Find where the given text appears and provide that cell's center as [x, y] coordinate. 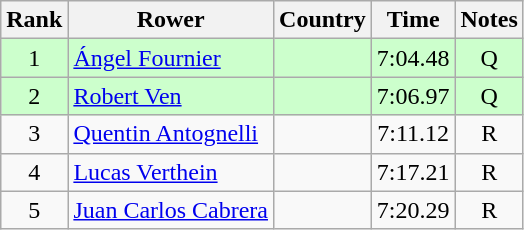
Lucas Verthein [171, 172]
2 [34, 96]
Notes [489, 20]
7:11.12 [413, 134]
Rank [34, 20]
Robert Ven [171, 96]
Ángel Fournier [171, 58]
5 [34, 210]
7:04.48 [413, 58]
Country [323, 20]
Time [413, 20]
3 [34, 134]
1 [34, 58]
Rower [171, 20]
4 [34, 172]
7:17.21 [413, 172]
Quentin Antognelli [171, 134]
7:06.97 [413, 96]
Juan Carlos Cabrera [171, 210]
7:20.29 [413, 210]
